For the text-containing cell, return its midpoint in (X, Y) coordinate format. 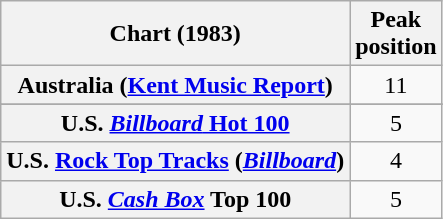
U.S. Billboard Hot 100 (176, 123)
Chart (1983) (176, 34)
Peak position (396, 34)
U.S. Cash Box Top 100 (176, 199)
11 (396, 85)
Australia (Kent Music Report) (176, 85)
U.S. Rock Top Tracks (Billboard) (176, 161)
4 (396, 161)
